Capture the cell that displays the provided text and extract its [X, Y] central coordinate. 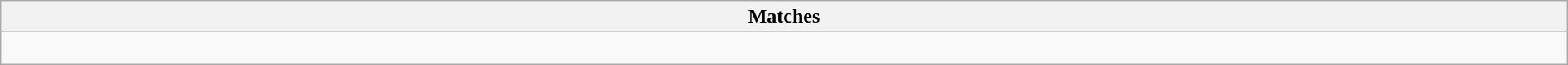
Matches [784, 17]
